From the cell containing the given text, extract its center point as [x, y] coordinate. 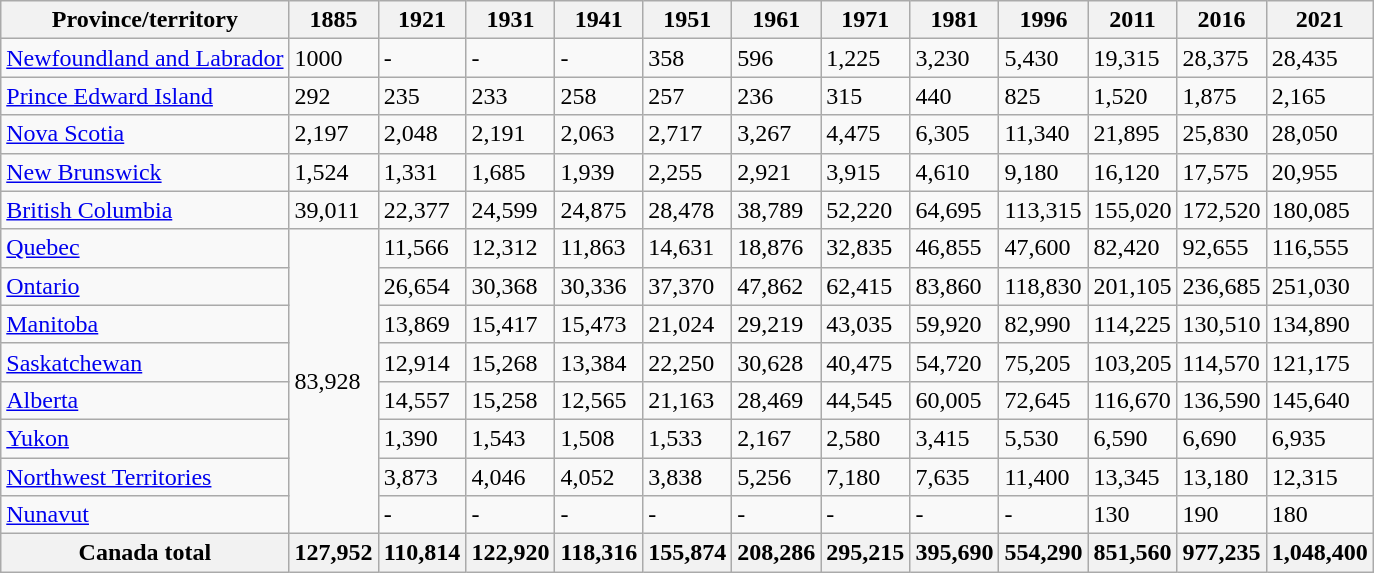
30,368 [510, 286]
1,508 [599, 438]
114,570 [1222, 362]
257 [688, 96]
25,830 [1222, 134]
6,935 [1320, 438]
1981 [954, 20]
26,654 [422, 286]
127,952 [334, 553]
83,928 [334, 381]
1,225 [866, 58]
24,599 [510, 210]
1921 [422, 20]
236 [776, 96]
12,914 [422, 362]
15,417 [510, 324]
22,250 [688, 362]
1,390 [422, 438]
295,215 [866, 553]
103,205 [1132, 362]
Prince Edward Island [145, 96]
116,555 [1320, 248]
11,863 [599, 248]
18,876 [776, 248]
Northwest Territories [145, 477]
44,545 [866, 400]
9,180 [1044, 172]
13,869 [422, 324]
110,814 [422, 553]
1,533 [688, 438]
3,415 [954, 438]
1,543 [510, 438]
82,420 [1132, 248]
4,475 [866, 134]
22,377 [422, 210]
83,860 [954, 286]
59,920 [954, 324]
11,400 [1044, 477]
6,690 [1222, 438]
46,855 [954, 248]
596 [776, 58]
3,873 [422, 477]
Nova Scotia [145, 134]
2,580 [866, 438]
4,046 [510, 477]
258 [599, 96]
43,035 [866, 324]
1,048,400 [1320, 553]
Manitoba [145, 324]
28,478 [688, 210]
11,566 [422, 248]
4,610 [954, 172]
395,690 [954, 553]
4,052 [599, 477]
5,256 [776, 477]
7,635 [954, 477]
1,524 [334, 172]
13,345 [1132, 477]
11,340 [1044, 134]
12,312 [510, 248]
54,720 [954, 362]
19,315 [1132, 58]
1,939 [599, 172]
1971 [866, 20]
Canada total [145, 553]
825 [1044, 96]
17,575 [1222, 172]
2,165 [1320, 96]
28,435 [1320, 58]
Ontario [145, 286]
2,255 [688, 172]
82,990 [1044, 324]
New Brunswick [145, 172]
121,175 [1320, 362]
13,384 [599, 362]
122,920 [510, 553]
1931 [510, 20]
16,120 [1132, 172]
130 [1132, 515]
64,695 [954, 210]
38,789 [776, 210]
190 [1222, 515]
1,875 [1222, 96]
208,286 [776, 553]
292 [334, 96]
1961 [776, 20]
30,336 [599, 286]
47,600 [1044, 248]
Quebec [145, 248]
6,305 [954, 134]
29,219 [776, 324]
Nunavut [145, 515]
180 [1320, 515]
3,915 [866, 172]
236,685 [1222, 286]
Province/territory [145, 20]
136,590 [1222, 400]
28,050 [1320, 134]
155,020 [1132, 210]
554,290 [1044, 553]
15,473 [599, 324]
28,375 [1222, 58]
1,685 [510, 172]
2021 [1320, 20]
2,197 [334, 134]
3,267 [776, 134]
2,167 [776, 438]
1951 [688, 20]
1,331 [422, 172]
12,315 [1320, 477]
28,469 [776, 400]
145,640 [1320, 400]
40,475 [866, 362]
62,415 [866, 286]
118,316 [599, 553]
2,191 [510, 134]
116,670 [1132, 400]
20,955 [1320, 172]
2,063 [599, 134]
134,890 [1320, 324]
Yukon [145, 438]
118,830 [1044, 286]
5,430 [1044, 58]
2011 [1132, 20]
5,530 [1044, 438]
Saskatchewan [145, 362]
251,030 [1320, 286]
172,520 [1222, 210]
2,717 [688, 134]
3,230 [954, 58]
Newfoundland and Labrador [145, 58]
358 [688, 58]
113,315 [1044, 210]
21,163 [688, 400]
12,565 [599, 400]
47,862 [776, 286]
1000 [334, 58]
52,220 [866, 210]
1,520 [1132, 96]
1885 [334, 20]
180,085 [1320, 210]
30,628 [776, 362]
British Columbia [145, 210]
1941 [599, 20]
2016 [1222, 20]
235 [422, 96]
21,895 [1132, 134]
15,258 [510, 400]
37,370 [688, 286]
201,105 [1132, 286]
851,560 [1132, 553]
32,835 [866, 248]
315 [866, 96]
21,024 [688, 324]
1996 [1044, 20]
92,655 [1222, 248]
14,631 [688, 248]
2,921 [776, 172]
3,838 [688, 477]
60,005 [954, 400]
75,205 [1044, 362]
15,268 [510, 362]
72,645 [1044, 400]
440 [954, 96]
114,225 [1132, 324]
6,590 [1132, 438]
24,875 [599, 210]
233 [510, 96]
130,510 [1222, 324]
39,011 [334, 210]
2,048 [422, 134]
155,874 [688, 553]
977,235 [1222, 553]
Alberta [145, 400]
7,180 [866, 477]
13,180 [1222, 477]
14,557 [422, 400]
